Determine the (x, y) coordinate at the center of the cell enclosing the given text.  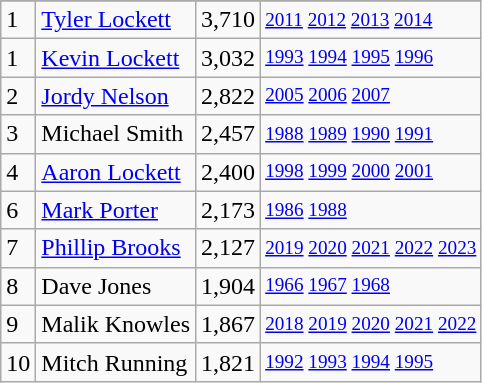
Phillip Brooks (116, 248)
1988 1989 1990 1991 (371, 134)
2,400 (228, 172)
1993 1994 1995 1996 (371, 58)
3 (18, 134)
1992 1993 1994 1995 (371, 362)
1,904 (228, 286)
1986 1988 (371, 210)
2005 2006 2007 (371, 96)
2 (18, 96)
4 (18, 172)
Kevin Lockett (116, 58)
2019 2020 2021 2022 2023 (371, 248)
10 (18, 362)
Jordy Nelson (116, 96)
8 (18, 286)
2,173 (228, 210)
1998 1999 2000 2001 (371, 172)
1,821 (228, 362)
Mitch Running (116, 362)
6 (18, 210)
1,867 (228, 324)
Malik Knowles (116, 324)
2,822 (228, 96)
2011 2012 2013 2014 (371, 20)
2,127 (228, 248)
7 (18, 248)
9 (18, 324)
1966 1967 1968 (371, 286)
Michael Smith (116, 134)
Dave Jones (116, 286)
Aaron Lockett (116, 172)
2,457 (228, 134)
2018 2019 2020 2021 2022 (371, 324)
Tyler Lockett (116, 20)
3,710 (228, 20)
3,032 (228, 58)
Mark Porter (116, 210)
